Locate the cell with the specified text and output its [x, y] center coordinate. 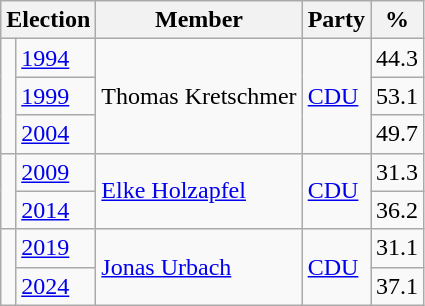
Member [199, 20]
31.1 [398, 248]
2014 [56, 210]
Election [48, 20]
37.1 [398, 286]
36.2 [398, 210]
1999 [56, 96]
1994 [56, 58]
2024 [56, 286]
Elke Holzapfel [199, 191]
Thomas Kretschmer [199, 96]
% [398, 20]
2004 [56, 134]
Jonas Urbach [199, 267]
2019 [56, 248]
31.3 [398, 172]
Party [336, 20]
44.3 [398, 58]
2009 [56, 172]
53.1 [398, 96]
49.7 [398, 134]
